Detect which cell encompasses the target text, then output its (x, y) center coordinate. 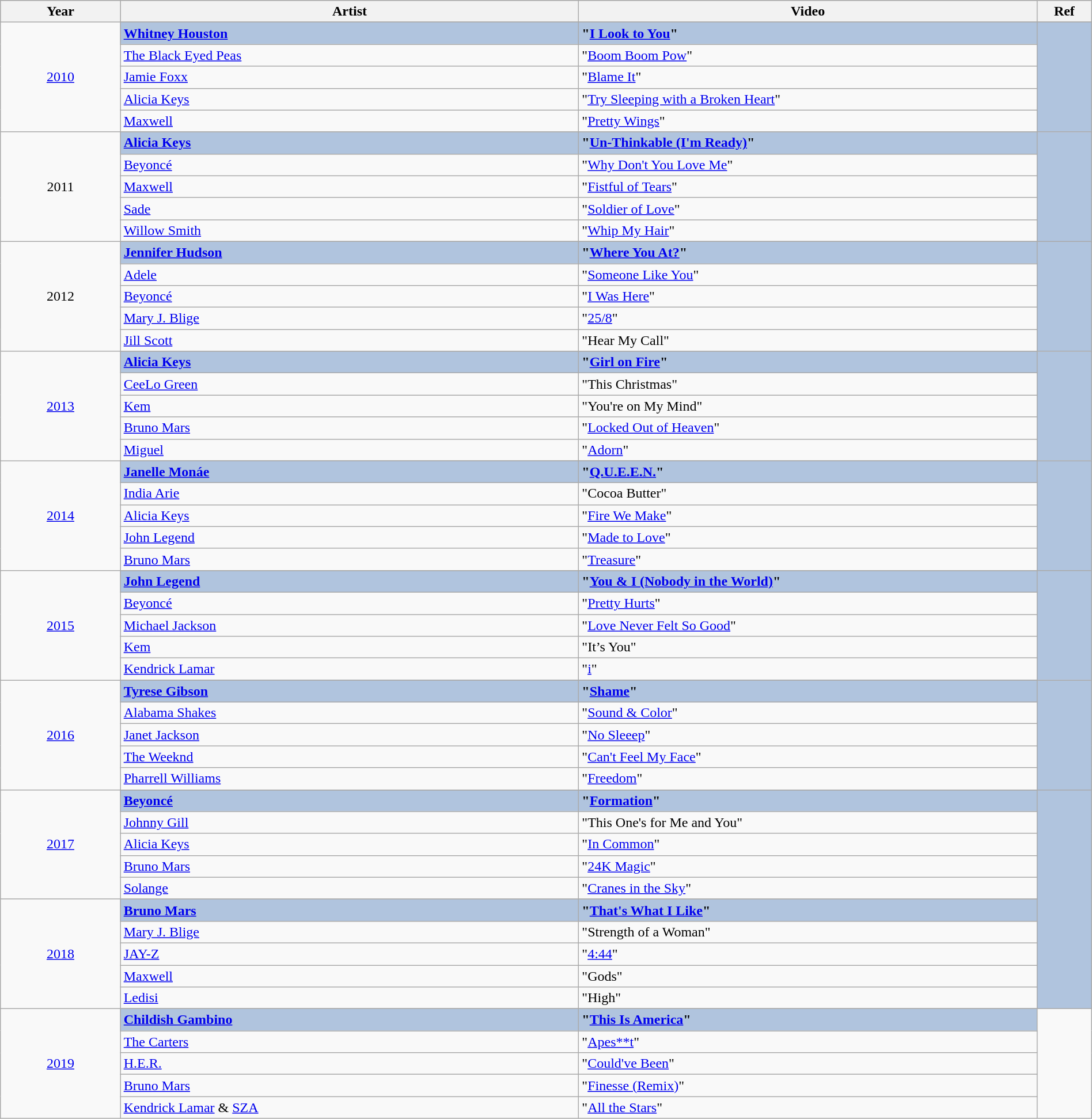
"This Christmas" (808, 384)
"You're on My Mind" (808, 406)
Janet Jackson (350, 735)
Miguel (350, 450)
2018 (60, 954)
Johnny Gill (350, 822)
"That's What I Like" (808, 910)
"25/8" (808, 318)
"It’s You" (808, 647)
Adele (350, 275)
"High" (808, 998)
"Finesse (Remix)" (808, 1086)
"Can't Feel My Face" (808, 757)
Solange (350, 888)
"Q.U.E.E.N." (808, 472)
The Black Eyed Peas (350, 55)
The Weeknd (350, 757)
"Treasure" (808, 559)
"Soldier of Love" (808, 208)
"Freedom" (808, 779)
"Why Don't You Love Me" (808, 165)
Jennifer Hudson (350, 252)
2016 (60, 735)
"You & I (Nobody in the World)" (808, 581)
Jill Scott (350, 340)
Tyrese Gibson (350, 691)
Pharrell Williams (350, 779)
"In Common" (808, 844)
"Strength of a Woman" (808, 932)
"Girl on Fire" (808, 362)
Year (60, 12)
"No Sleeep" (808, 735)
Kendrick Lamar (350, 669)
Janelle Monáe (350, 472)
"I Was Here" (808, 297)
2012 (60, 296)
CeeLo Green (350, 384)
2010 (60, 77)
2014 (60, 515)
"Sound & Color" (808, 713)
"Fire We Make" (808, 515)
"Made to Love" (808, 537)
The Carters (350, 1042)
"Apes**t" (808, 1042)
"Shame" (808, 691)
"This One's for Me and You" (808, 822)
2011 (60, 187)
2019 (60, 1064)
India Arie (350, 494)
"Love Never Felt So Good" (808, 625)
"Cranes in the Sky" (808, 888)
Michael Jackson (350, 625)
"Gods" (808, 976)
"Whip My Hair" (808, 230)
"I Look to You" (808, 33)
2017 (60, 844)
"Could've Been" (808, 1064)
Ref (1064, 12)
"Hear My Call" (808, 340)
Artist (350, 12)
Sade (350, 208)
"This Is America" (808, 1020)
"Where You At?" (808, 252)
"Un-Thinkable (I'm Ready)" (808, 143)
Alabama Shakes (350, 713)
"Pretty Wings" (808, 121)
H.E.R. (350, 1064)
2013 (60, 406)
Childish Gambino (350, 1020)
Willow Smith (350, 230)
"Boom Boom Pow" (808, 55)
"Try Sleeping with a Broken Heart" (808, 99)
"All the Stars" (808, 1107)
"24K Magic" (808, 866)
"Blame It" (808, 77)
Jamie Foxx (350, 77)
"Someone Like You" (808, 275)
"Adorn" (808, 450)
"Formation" (808, 801)
Kendrick Lamar & SZA (350, 1107)
Ledisi (350, 998)
JAY-Z (350, 954)
"4:44" (808, 954)
"i" (808, 669)
"Locked Out of Heaven" (808, 428)
2015 (60, 625)
"Fistful of Tears" (808, 187)
Whitney Houston (350, 33)
"Cocoa Butter" (808, 494)
Video (808, 12)
"Pretty Hurts" (808, 603)
